Detect which cell encompasses the target text, then output its (x, y) center coordinate. 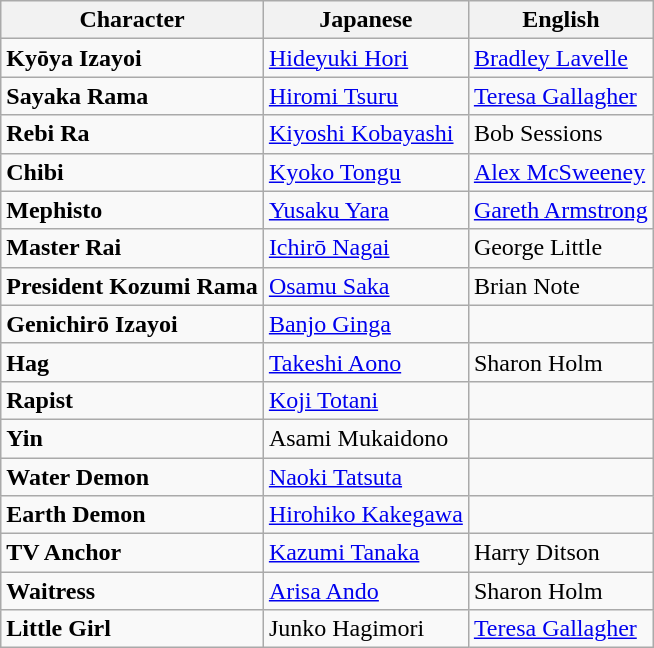
Arisa Ando (366, 591)
Waitress (132, 591)
Bob Sessions (560, 134)
Takeshi Aono (366, 362)
Earth Demon (132, 515)
Banjo Ginga (366, 324)
Chibi (132, 172)
Master Rai (132, 248)
Harry Ditson (560, 553)
Character (132, 20)
Kyoko Tongu (366, 172)
Japanese (366, 20)
English (560, 20)
Gareth Armstrong (560, 210)
Little Girl (132, 629)
Mephisto (132, 210)
Water Demon (132, 477)
Brian Note (560, 286)
Alex McSweeney (560, 172)
President Kozumi Rama (132, 286)
Rapist (132, 400)
Yin (132, 438)
Ichirō Nagai (366, 248)
George Little (560, 248)
Hag (132, 362)
Genichirō Izayoi (132, 324)
Osamu Saka (366, 286)
Kyōya Izayoi (132, 58)
TV Anchor (132, 553)
Sayaka Rama (132, 96)
Hideyuki Hori (366, 58)
Koji Totani (366, 400)
Bradley Lavelle (560, 58)
Kiyoshi Kobayashi (366, 134)
Naoki Tatsuta (366, 477)
Yusaku Yara (366, 210)
Asami Mukaidono (366, 438)
Rebi Ra (132, 134)
Hirohiko Kakegawa (366, 515)
Hiromi Tsuru (366, 96)
Kazumi Tanaka (366, 553)
Junko Hagimori (366, 629)
